Return the [x, y] coordinate for the center point of the cell that contains the specified text.  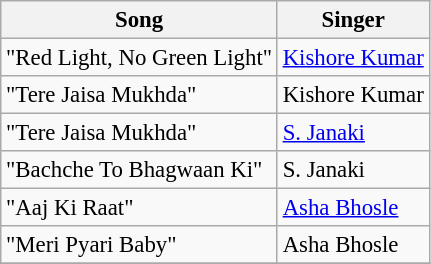
"Meri Pyari Baby" [140, 245]
Singer [353, 20]
"Bachche To Bhagwaan Ki" [140, 170]
"Aaj Ki Raat" [140, 208]
Song [140, 20]
"Red Light, No Green Light" [140, 58]
